Search for the cell housing the specified text and yield its (x, y) center coordinate. 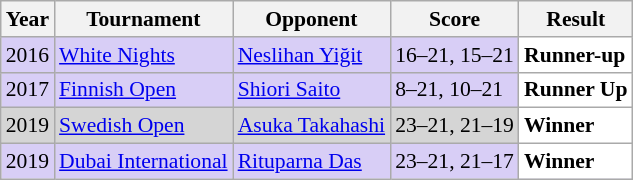
Result (576, 19)
Rituparna Das (312, 162)
8–21, 10–21 (454, 90)
23–21, 21–19 (454, 126)
Asuka Takahashi (312, 126)
Opponent (312, 19)
2017 (28, 90)
Neslihan Yiğit (312, 55)
Finnish Open (144, 90)
2016 (28, 55)
Runner Up (576, 90)
White Nights (144, 55)
23–21, 21–17 (454, 162)
Tournament (144, 19)
16–21, 15–21 (454, 55)
Swedish Open (144, 126)
Score (454, 19)
Shiori Saito (312, 90)
Runner-up (576, 55)
Year (28, 19)
Dubai International (144, 162)
